From the cell containing the given text, extract its center point as (x, y) coordinate. 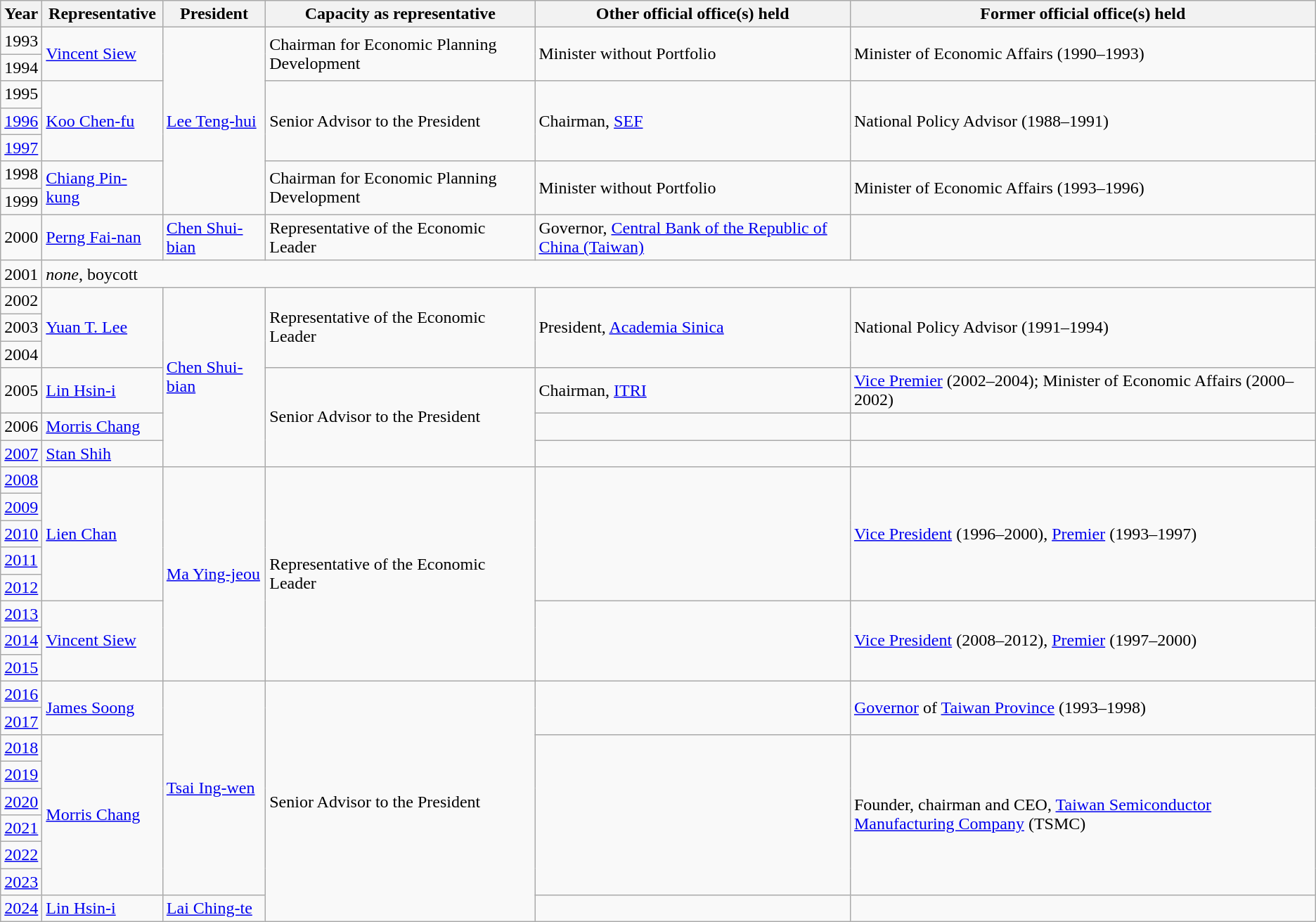
Representative (103, 14)
Year (21, 14)
2016 (21, 694)
Lien Chan (103, 534)
2022 (21, 855)
Chairman, SEF (692, 121)
Capacity as representative (401, 14)
Minister of Economic Affairs (1993–1996) (1083, 188)
2021 (21, 828)
2005 (21, 391)
Chiang Pin-kung (103, 188)
2004 (21, 354)
2007 (21, 454)
Governor, Central Bank of the Republic of China (Taiwan) (692, 238)
1996 (21, 121)
2012 (21, 587)
2020 (21, 801)
1999 (21, 201)
National Policy Advisor (1991–1994) (1083, 327)
Vice Premier (2002–2004); Minister of Economic Affairs (2000–2002) (1083, 391)
2024 (21, 909)
2006 (21, 427)
1998 (21, 174)
National Policy Advisor (1988–1991) (1083, 121)
2015 (21, 667)
Stan Shih (103, 454)
Vice President (1996–2000), Premier (1993–1997) (1083, 534)
Lee Teng-hui (214, 121)
1993 (21, 41)
Vice President (2008–2012), Premier (1997–2000) (1083, 641)
Lai Ching-te (214, 909)
2018 (21, 748)
Ma Ying-jeou (214, 574)
2011 (21, 561)
2023 (21, 882)
Governor of Taiwan Province (1993–1998) (1083, 707)
Yuan T. Lee (103, 327)
Perng Fai-nan (103, 238)
Tsai Ing-wen (214, 788)
1994 (21, 68)
Chairman, ITRI (692, 391)
2019 (21, 774)
2003 (21, 327)
2014 (21, 641)
Koo Chen-fu (103, 121)
President, Academia Sinica (692, 327)
1997 (21, 148)
James Soong (103, 707)
Founder, chairman and CEO, Taiwan Semiconductor Manufacturing Company (TSMC) (1083, 814)
2017 (21, 721)
1995 (21, 94)
President (214, 14)
Other official office(s) held (692, 14)
Former official office(s) held (1083, 14)
2010 (21, 534)
2000 (21, 238)
2001 (21, 274)
2013 (21, 614)
none, boycott (679, 274)
2009 (21, 507)
Minister of Economic Affairs (1990–1993) (1083, 54)
2008 (21, 480)
2002 (21, 300)
